Provide the [x, y] coordinate of the cell's center where the given text is located.  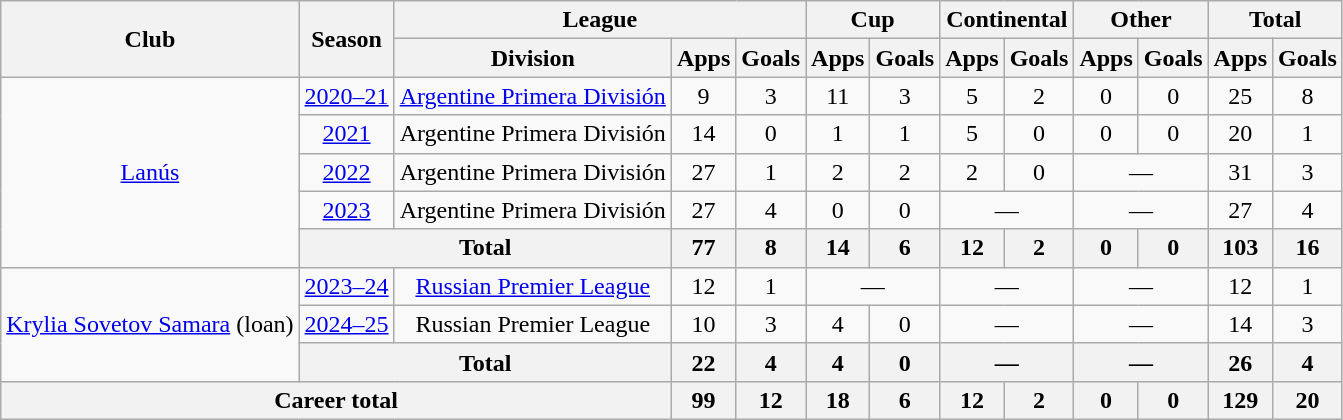
2021 [346, 134]
Season [346, 39]
2024–25 [346, 324]
77 [703, 248]
Cup [873, 20]
Continental [1007, 20]
Club [150, 39]
11 [838, 96]
2020–21 [346, 96]
31 [1240, 172]
10 [703, 324]
18 [838, 400]
2023 [346, 210]
129 [1240, 400]
Division [532, 58]
2022 [346, 172]
Other [1141, 20]
Lanús [150, 172]
League [600, 20]
25 [1240, 96]
99 [703, 400]
103 [1240, 248]
26 [1240, 362]
Career total [336, 400]
2023–24 [346, 286]
16 [1308, 248]
22 [703, 362]
Krylia Sovetov Samara (loan) [150, 324]
9 [703, 96]
